Determine the [X, Y] coordinate at the center of the cell enclosing the given text.  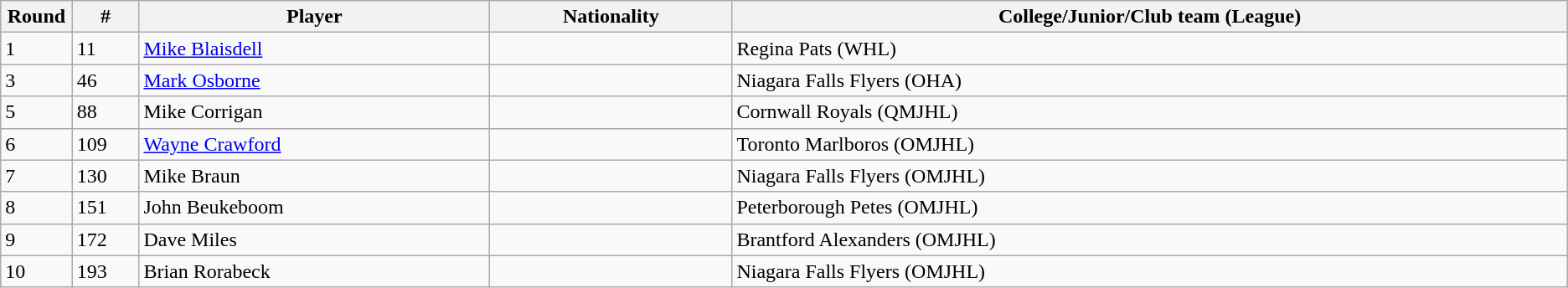
8 [37, 208]
Regina Pats (WHL) [1149, 49]
11 [106, 49]
Toronto Marlboros (OMJHL) [1149, 144]
Mike Corrigan [315, 112]
Mike Blaisdell [315, 49]
Player [315, 17]
Peterborough Petes (OMJHL) [1149, 208]
Brantford Alexanders (OMJHL) [1149, 239]
10 [37, 271]
College/Junior/Club team (League) [1149, 17]
7 [37, 176]
46 [106, 80]
Nationality [611, 17]
6 [37, 144]
9 [37, 239]
109 [106, 144]
1 [37, 49]
Mike Braun [315, 176]
172 [106, 239]
5 [37, 112]
Mark Osborne [315, 80]
3 [37, 80]
Wayne Crawford [315, 144]
130 [106, 176]
151 [106, 208]
Cornwall Royals (QMJHL) [1149, 112]
John Beukeboom [315, 208]
Brian Rorabeck [315, 271]
# [106, 17]
Dave Miles [315, 239]
Round [37, 17]
Niagara Falls Flyers (OHA) [1149, 80]
193 [106, 271]
88 [106, 112]
